Locate the cell with the specified text and output its [X, Y] center coordinate. 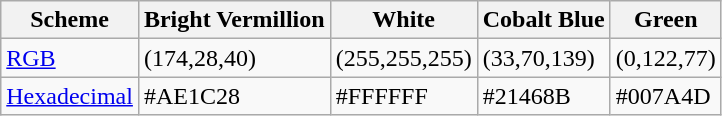
White [404, 20]
#AE1C28 [234, 96]
#FFFFFF [404, 96]
Cobalt Blue [544, 20]
RGB [70, 58]
Scheme [70, 20]
(0,122,77) [666, 58]
#21468B [544, 96]
(174,28,40) [234, 58]
(33,70,139) [544, 58]
#007A4D [666, 96]
Green [666, 20]
Bright Vermillion [234, 20]
Hexadecimal [70, 96]
(255,255,255) [404, 58]
